Return (X, Y) of the center of cell containing provided text 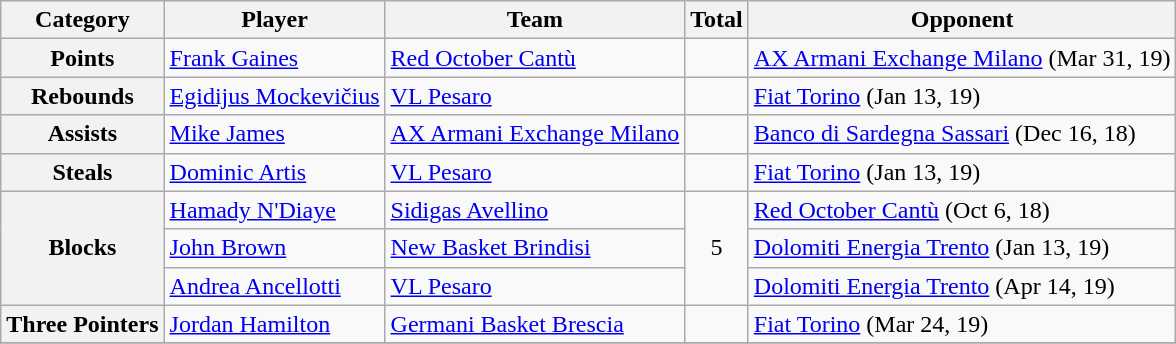
Germani Basket Brescia (535, 324)
Frank Gaines (274, 58)
Fiat Torino (Mar 24, 19) (962, 324)
AX Armani Exchange Milano (535, 134)
Red October Cantù (Oct 6, 18) (962, 210)
Banco di Sardegna Sassari (Dec 16, 18) (962, 134)
Total (717, 20)
Category (82, 20)
Rebounds (82, 96)
John Brown (274, 248)
Dolomiti Energia Trento (Jan 13, 19) (962, 248)
Red October Cantù (535, 58)
Dominic Artis (274, 172)
5 (717, 248)
Jordan Hamilton (274, 324)
Mike James (274, 134)
Steals (82, 172)
New Basket Brindisi (535, 248)
Three Pointers (82, 324)
Opponent (962, 20)
AX Armani Exchange Milano (Mar 31, 19) (962, 58)
Assists (82, 134)
Andrea Ancellotti (274, 286)
Hamady N'Diaye (274, 210)
Egidijus Mockevičius (274, 96)
Points (82, 58)
Dolomiti Energia Trento (Apr 14, 19) (962, 286)
Player (274, 20)
Team (535, 20)
Blocks (82, 248)
Sidigas Avellino (535, 210)
